Output the [x, y] coordinate of the center of the cell containing the given text.  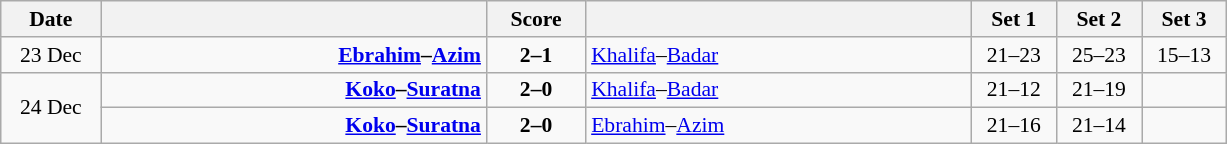
Score [536, 19]
15–13 [1184, 55]
21–12 [1014, 90]
21–23 [1014, 55]
21–19 [1098, 90]
Set 2 [1098, 19]
21–14 [1098, 126]
24 Dec [51, 108]
Set 3 [1184, 19]
23 Dec [51, 55]
Date [51, 19]
Set 1 [1014, 19]
25–23 [1098, 55]
21–16 [1014, 126]
2–1 [536, 55]
